Search for the cell housing the specified text and yield its (x, y) center coordinate. 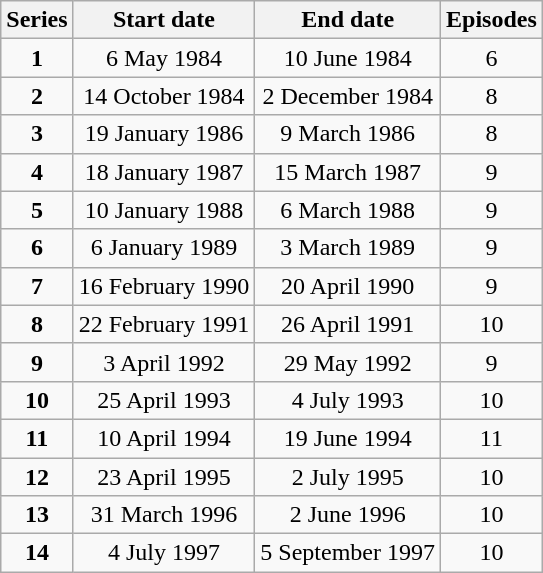
6 March 1988 (348, 210)
23 April 1995 (164, 477)
25 April 1993 (164, 400)
15 March 1987 (348, 172)
7 (37, 286)
2 December 1984 (348, 96)
18 January 1987 (164, 172)
14 (37, 553)
End date (348, 20)
9 March 1986 (348, 134)
31 March 1996 (164, 515)
4 July 1997 (164, 553)
Start date (164, 20)
4 July 1993 (348, 400)
12 (37, 477)
Series (37, 20)
22 February 1991 (164, 324)
10 April 1994 (164, 438)
29 May 1992 (348, 362)
6 May 1984 (164, 58)
13 (37, 515)
2 (37, 96)
6 January 1989 (164, 248)
2 June 1996 (348, 515)
5 September 1997 (348, 553)
3 March 1989 (348, 248)
14 October 1984 (164, 96)
20 April 1990 (348, 286)
Episodes (492, 20)
5 (37, 210)
16 February 1990 (164, 286)
26 April 1991 (348, 324)
3 (37, 134)
2 July 1995 (348, 477)
4 (37, 172)
10 January 1988 (164, 210)
19 January 1986 (164, 134)
1 (37, 58)
3 April 1992 (164, 362)
10 June 1984 (348, 58)
19 June 1994 (348, 438)
